Provide the (x, y) coordinate of the cell's center where the given text is located.  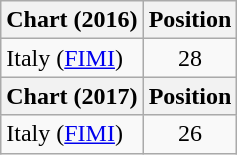
Chart (2016) (72, 20)
26 (190, 134)
Chart (2017) (72, 96)
28 (190, 58)
